Pinpoint the cell where the given text exists, returning its (X, Y) midpoint coordinate. 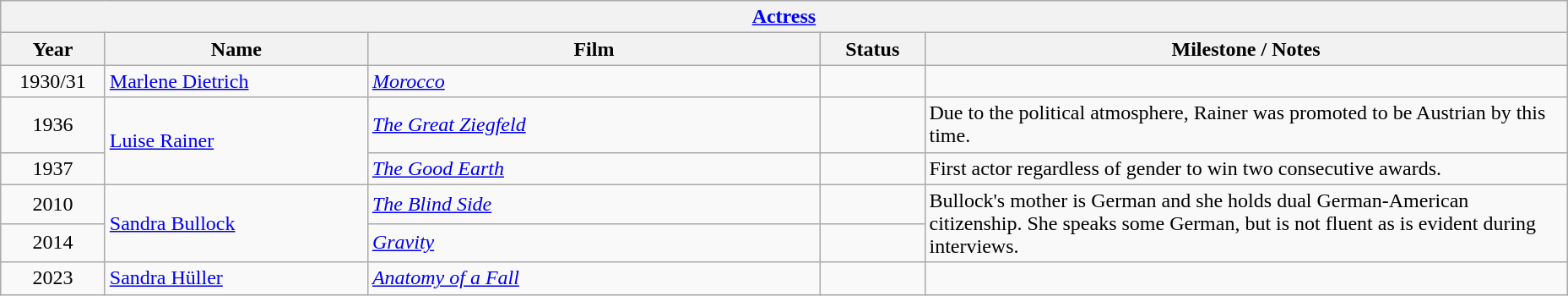
Gravity (594, 243)
1937 (53, 168)
The Good Earth (594, 168)
Sandra Bullock (236, 223)
Due to the political atmosphere, Rainer was promoted to be Austrian by this time. (1246, 125)
2010 (53, 204)
The Blind Side (594, 204)
1930/31 (53, 81)
Sandra Hüller (236, 278)
First actor regardless of gender to win two consecutive awards. (1246, 168)
Luise Rainer (236, 140)
Marlene Dietrich (236, 81)
Film (594, 49)
Anatomy of a Fall (594, 278)
Morocco (594, 81)
Status (872, 49)
2014 (53, 243)
The Great Ziegfeld (594, 125)
2023 (53, 278)
Name (236, 49)
Milestone / Notes (1246, 49)
1936 (53, 125)
Actress (784, 17)
Year (53, 49)
Bullock's mother is German and she holds dual German-American citizenship. She speaks some German, but is not fluent as is evident during interviews. (1246, 223)
